Capture the cell that displays the provided text and extract its (X, Y) central coordinate. 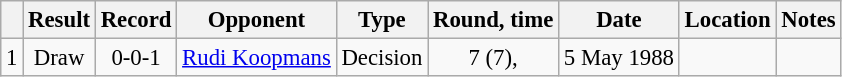
Opponent (256, 20)
1 (12, 58)
Date (620, 20)
Type (382, 20)
7 (7), (494, 58)
Location (728, 20)
Record (136, 20)
Draw (60, 58)
Decision (382, 58)
Result (60, 20)
Notes (808, 20)
0-0-1 (136, 58)
Round, time (494, 20)
5 May 1988 (620, 58)
Rudi Koopmans (256, 58)
